Determine the [x, y] coordinate at the center of the cell enclosing the given text.  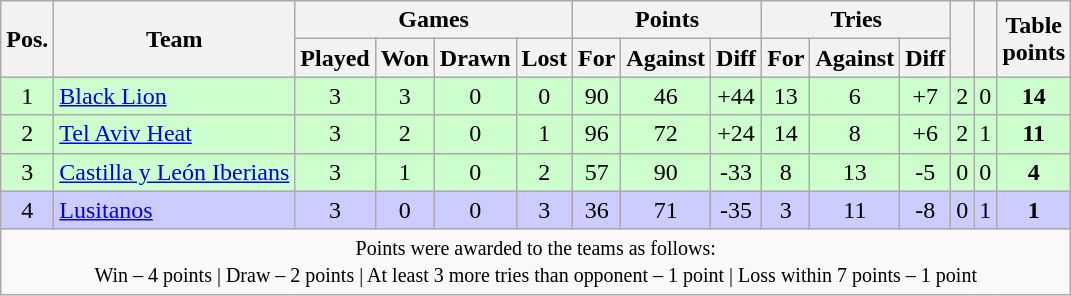
Tries [856, 20]
Black Lion [174, 96]
-33 [736, 172]
+44 [736, 96]
Points [666, 20]
46 [666, 96]
Played [335, 58]
Lusitanos [174, 210]
Team [174, 39]
-8 [926, 210]
96 [596, 134]
Castilla y León Iberians [174, 172]
71 [666, 210]
Tablepoints [1034, 39]
Tel Aviv Heat [174, 134]
+6 [926, 134]
+24 [736, 134]
36 [596, 210]
57 [596, 172]
72 [666, 134]
Games [434, 20]
-35 [736, 210]
Pos. [28, 39]
6 [855, 96]
+7 [926, 96]
Won [404, 58]
Drawn [475, 58]
Lost [544, 58]
-5 [926, 172]
